Scan for the cell matching the given text and deliver its [x, y] coordinate at center. 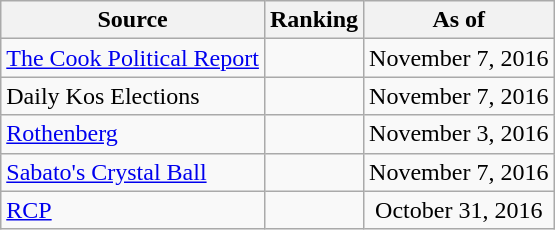
The Cook Political Report [133, 58]
Sabato's Crystal Ball [133, 172]
October 31, 2016 [459, 210]
Daily Kos Elections [133, 96]
As of [459, 20]
Rothenberg [133, 134]
November 3, 2016 [459, 134]
Ranking [314, 20]
RCP [133, 210]
Source [133, 20]
